Find where the given text appears and provide that cell's center as [x, y] coordinate. 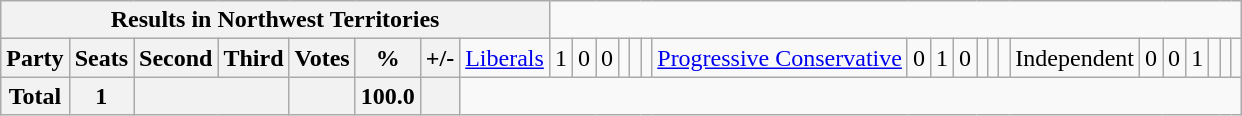
Total [35, 96]
100.0 [388, 96]
Seats [101, 58]
Votes [322, 58]
% [388, 58]
Party [35, 58]
Progressive Conservative [780, 58]
Liberals [505, 58]
Results in Northwest Territories [276, 20]
Third [254, 58]
Second [176, 58]
+/- [440, 58]
Independent [1075, 58]
